Provide the (X, Y) coordinate of the cell's center where the given text is located.  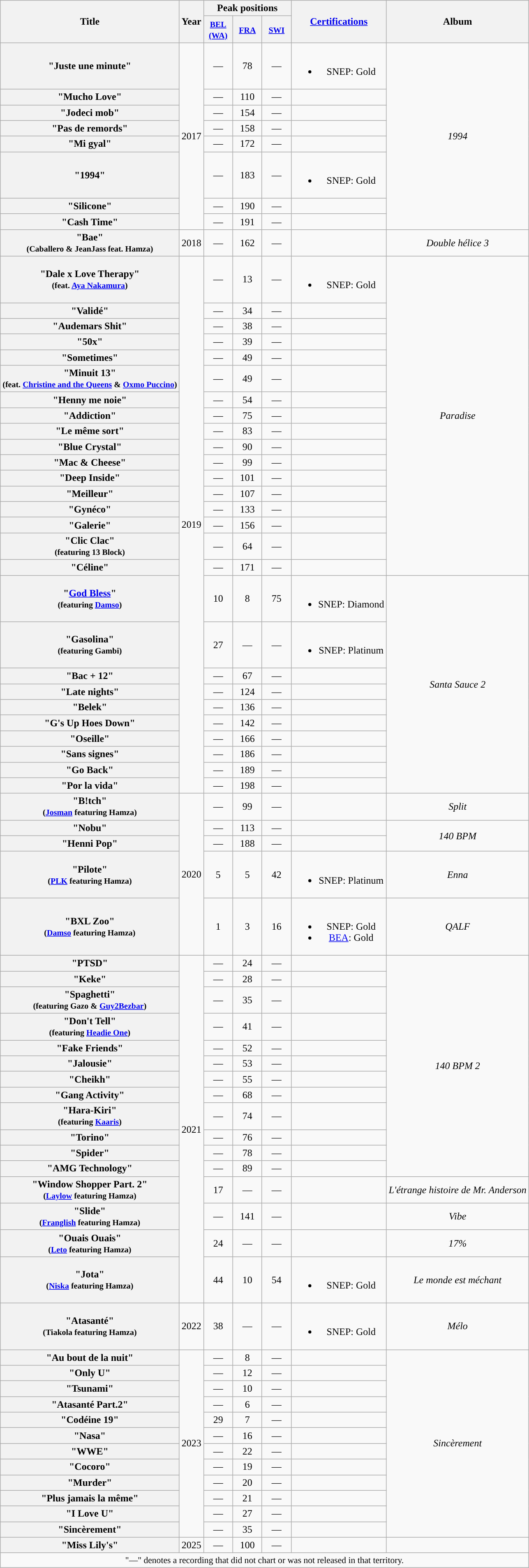
BEL(WA) (218, 30)
"Murder" (90, 1483)
"BXL Zoo"(Damso featuring Hamza) (90, 926)
67 (247, 676)
34 (247, 310)
"Spaghetti" (featuring Gazo & Guy2Bezbar) (90, 1000)
"1994" (90, 175)
2019 (192, 524)
Album (457, 21)
190 (247, 206)
"Jota"(Niska featuring Hamza) (90, 1280)
Certifications (339, 21)
"Blue Crystal" (90, 447)
"Meilleur" (90, 494)
"Belek" (90, 707)
"WWE" (90, 1451)
"Sometimes" (90, 358)
Mélo (457, 1326)
22 (247, 1451)
"Deep Inside" (90, 478)
Peak positions (247, 8)
"Gasolina"(featuring Gambi) (90, 645)
74 (247, 1116)
FRA (247, 30)
2021 (192, 1129)
140 BPM (457, 836)
52 (247, 1048)
53 (247, 1064)
"Mucho Love" (90, 97)
100 (247, 1545)
Santa Sauce 2 (457, 685)
"Cash Time" (90, 222)
"Cheikh" (90, 1079)
"Céline" (90, 567)
"Fake Friends" (90, 1048)
83 (247, 431)
"Pas de remords" (90, 128)
"Por la vida" (90, 785)
89 (247, 1168)
124 (247, 692)
1 (218, 926)
"Bac + 12" (90, 676)
198 (247, 785)
"Miss Lily's" (90, 1545)
"Jalousie" (90, 1064)
"Jodeci mob" (90, 113)
"Torino" (90, 1137)
"Nasa" (90, 1436)
28 (247, 979)
3 (247, 926)
17% (457, 1243)
"Slide"(Franglish featuring Hamza) (90, 1217)
107 (247, 494)
64 (247, 546)
19 (247, 1467)
QALF (457, 926)
39 (247, 342)
2017 (192, 136)
76 (247, 1137)
Sincèrement (457, 1443)
140 BPM 2 (457, 1066)
68 (247, 1095)
183 (247, 175)
2018 (192, 242)
186 (247, 754)
162 (247, 242)
"Henni Pop" (90, 843)
2022 (192, 1326)
"Nobu" (90, 828)
"Atasanté Part.2" (90, 1404)
166 (247, 739)
12 (247, 1373)
142 (247, 723)
"Clic Clac"(featuring 13 Block) (90, 546)
"Late nights" (90, 692)
13 (247, 279)
42 (276, 875)
"Bae"(Caballero & JeanJass feat. Hamza) (90, 242)
"Minuit 13" (feat. Christine and the Queens & Oxmo Puccino) (90, 379)
"Henny me noie" (90, 400)
"Validé" (90, 310)
"Keke" (90, 979)
"Galerie" (90, 525)
2023 (192, 1443)
L'étrange histoire de Mr. Anderson (457, 1189)
55 (247, 1079)
"Audemars Shit" (90, 326)
44 (218, 1280)
41 (247, 1027)
6 (247, 1404)
7 (247, 1420)
191 (247, 222)
"Mi gyal" (90, 144)
"G's Up Hoes Down" (90, 723)
Paradise (457, 416)
"Atasanté"(Tiakola featuring Hamza) (90, 1326)
"Don't Tell"(featuring Headie One) (90, 1027)
Vibe (457, 1217)
"Oseille" (90, 739)
20 (247, 1483)
"Juste une minute" (90, 66)
1994 (457, 136)
101 (247, 478)
Year (192, 21)
"Au bout de la nuit" (90, 1358)
"Mac & Cheese" (90, 462)
"Tsunami" (90, 1389)
"Codéine 19" (90, 1420)
"Sincèrement" (90, 1529)
158 (247, 128)
Title (90, 21)
"I Love U" (90, 1514)
172 (247, 144)
"Hara-Kiri"(featuring Kaaris) (90, 1116)
"Spider" (90, 1153)
"Gang Activity" (90, 1095)
"Go Back" (90, 770)
Le monde est méchant (457, 1280)
110 (247, 97)
17 (218, 1189)
"PTSD" (90, 963)
"Cocoro" (90, 1467)
"Pilote"(PLK featuring Hamza) (90, 875)
"Silicone" (90, 206)
"Addiction" (90, 416)
2020 (192, 874)
"Window Shopper Part. 2"(Laylow featuring Hamza) (90, 1189)
"Le même sort" (90, 431)
188 (247, 843)
Split (457, 806)
"Ouais Ouais"(Leto featuring Hamza) (90, 1243)
189 (247, 770)
"God Bless"(featuring Damso) (90, 598)
"Only U" (90, 1373)
"Plus jamais la même" (90, 1498)
"Sans signes" (90, 754)
141 (247, 1217)
SWI (276, 30)
133 (247, 509)
136 (247, 707)
"B!tch"(Josman featuring Hamza) (90, 806)
"—" denotes a recording that did not chart or was not released in that territory. (265, 1560)
"Dale x Love Therapy" (feat. Aya Nakamura) (90, 279)
"50x" (90, 342)
"Gynéco" (90, 509)
113 (247, 828)
171 (247, 567)
Enna (457, 875)
154 (247, 113)
21 (247, 1498)
SNEP: GoldBEA: Gold (339, 926)
156 (247, 525)
SNEP: Diamond (339, 598)
29 (218, 1420)
"AMG Technology" (90, 1168)
2025 (192, 1545)
Double hélice 3 (457, 242)
90 (247, 447)
